Locate the cell with the specified text and output its [x, y] center coordinate. 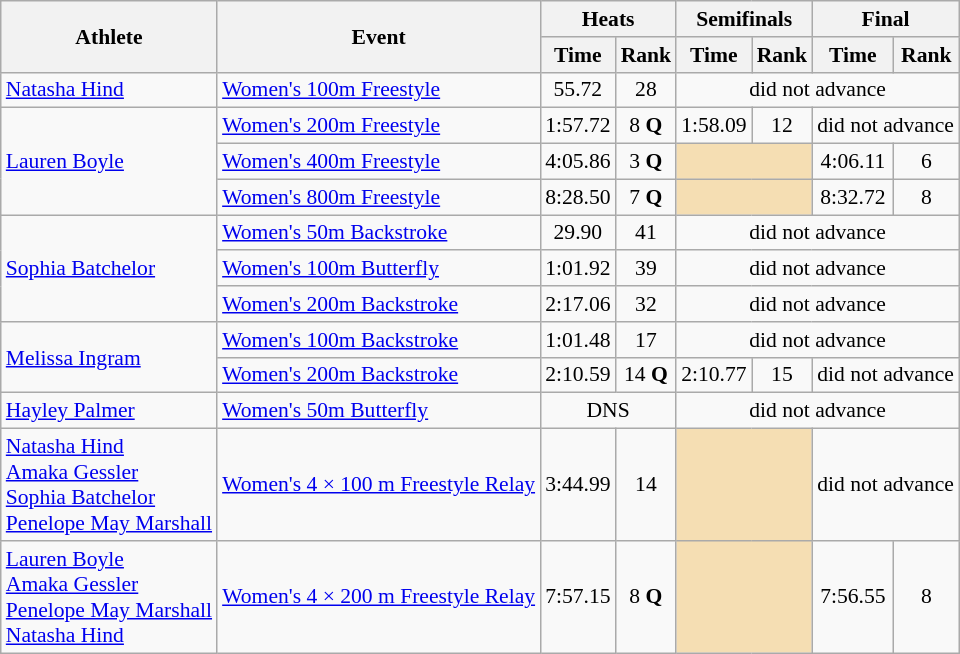
39 [646, 269]
Women's 4 × 200 m Freestyle Relay [378, 597]
Athlete [109, 36]
15 [782, 375]
17 [646, 340]
Final [886, 19]
7:56.55 [852, 597]
3:44.99 [578, 485]
2:10.59 [578, 375]
Women's 400m Freestyle [378, 162]
Sophia Batchelor [109, 268]
7 Q [646, 197]
Hayley Palmer [109, 411]
Melissa Ingram [109, 358]
14 Q [646, 375]
55.72 [578, 90]
4:05.86 [578, 162]
Heats [608, 19]
Women's 100m Freestyle [378, 90]
Women's 100m Butterfly [378, 269]
29.90 [578, 233]
2:10.77 [714, 375]
3 Q [646, 162]
4:06.11 [852, 162]
2:17.06 [578, 304]
Natasha Hind [109, 90]
7:57.15 [578, 597]
Lauren Boyle [109, 162]
6 [926, 162]
41 [646, 233]
1:01.92 [578, 269]
DNS [608, 411]
Women's 50m Butterfly [378, 411]
Women's 200m Freestyle [378, 126]
Women's 800m Freestyle [378, 197]
Event [378, 36]
8:28.50 [578, 197]
28 [646, 90]
1:58.09 [714, 126]
1:01.48 [578, 340]
1:57.72 [578, 126]
8:32.72 [852, 197]
32 [646, 304]
Women's 50m Backstroke [378, 233]
Lauren BoyleAmaka GesslerPenelope May MarshallNatasha Hind [109, 597]
12 [782, 126]
Semifinals [744, 19]
14 [646, 485]
Women's 4 × 100 m Freestyle Relay [378, 485]
Natasha HindAmaka GesslerSophia BatchelorPenelope May Marshall [109, 485]
Women's 100m Backstroke [378, 340]
